Capture the cell that displays the provided text and extract its (x, y) central coordinate. 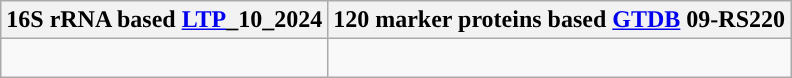
16S rRNA based LTP_10_2024 (164, 20)
120 marker proteins based GTDB 09-RS220 (560, 20)
